Locate the cell with the specified text and output its (X, Y) center coordinate. 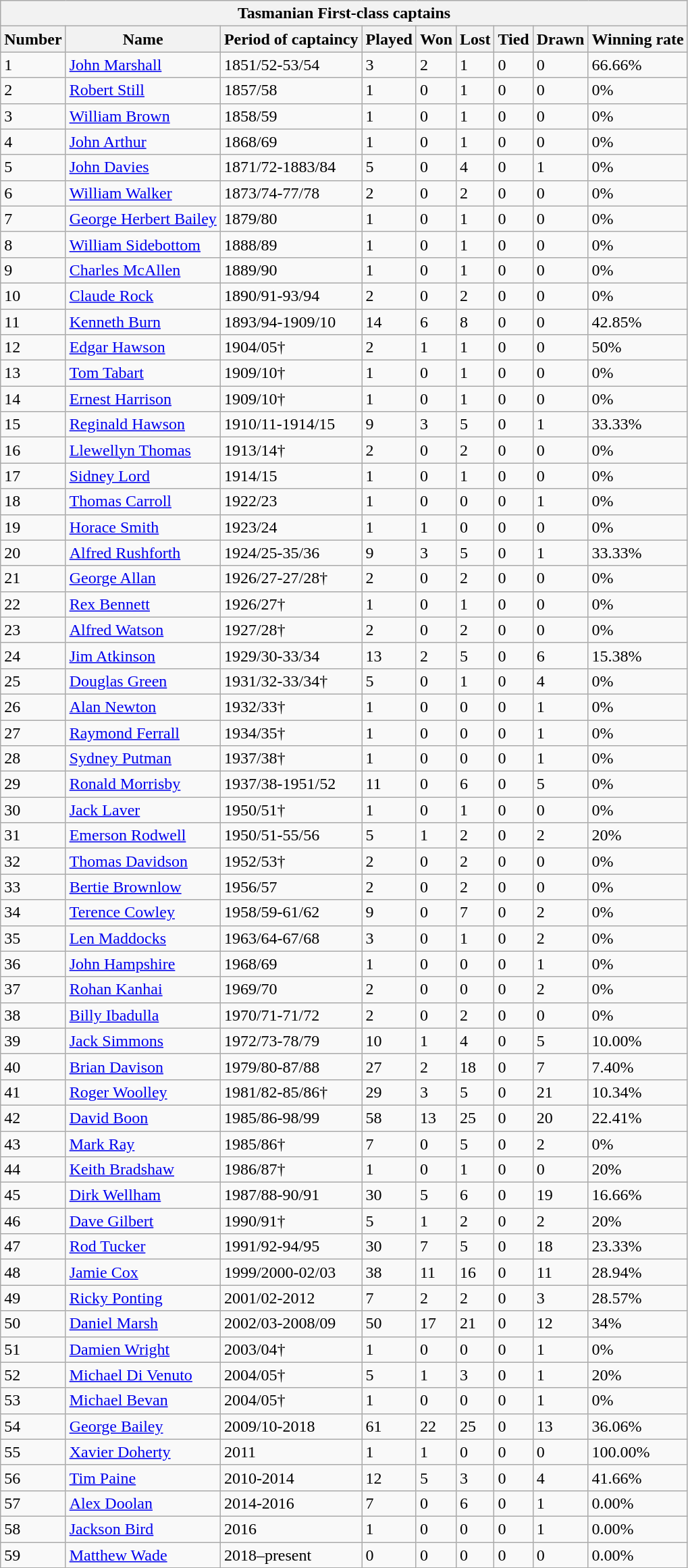
John Marshall (143, 65)
1910/11-1914/15 (291, 425)
Alex Doolan (143, 1503)
1890/91-93/94 (291, 296)
100.00% (637, 1452)
54 (33, 1426)
Reginald Hawson (143, 425)
1923/24 (291, 527)
Xavier Doherty (143, 1452)
2018–present (291, 1555)
47 (33, 1247)
Roger Woolley (143, 1092)
23.33% (637, 1247)
Jackson Bird (143, 1529)
1924/25-35/36 (291, 553)
Drawn (560, 39)
William Brown (143, 116)
66.66% (637, 65)
Lost (475, 39)
Billy Ibadulla (143, 1015)
Alfred Rushforth (143, 553)
1879/80 (291, 219)
1931/32-33/34† (291, 681)
34 (33, 913)
48 (33, 1272)
1926/27-27/28† (291, 578)
Thomas Davidson (143, 861)
John Davies (143, 167)
Alan Newton (143, 707)
Horace Smith (143, 527)
1937/38† (291, 759)
50% (637, 348)
Kenneth Burn (143, 322)
Period of captaincy (291, 39)
1969/70 (291, 990)
15 (33, 425)
31 (33, 836)
Rohan Kanhai (143, 990)
16.66% (637, 1195)
45 (33, 1195)
28 (33, 759)
Llewellyn Thomas (143, 450)
2009/10-2018 (291, 1426)
1985/86-98/99 (291, 1118)
Jim Atkinson (143, 655)
George Bailey (143, 1426)
1932/33† (291, 707)
Jamie Cox (143, 1272)
42.85% (637, 322)
Tim Paine (143, 1478)
53 (33, 1401)
Number (33, 39)
Douglas Green (143, 681)
2001/02-2012 (291, 1298)
Damien Wright (143, 1349)
52 (33, 1375)
2003/04† (291, 1349)
36 (33, 964)
51 (33, 1349)
1873/74-77/78 (291, 193)
1958/59-61/62 (291, 913)
Ronald Morrisby (143, 784)
61 (389, 1426)
1999/2000-02/03 (291, 1272)
1851/52-53/54 (291, 65)
Len Maddocks (143, 938)
Dave Gilbert (143, 1221)
1929/30-33/34 (291, 655)
Terence Cowley (143, 913)
37 (33, 990)
28.57% (637, 1298)
57 (33, 1503)
2016 (291, 1529)
William Sidebottom (143, 244)
41.66% (637, 1478)
Rex Bennett (143, 604)
26 (33, 707)
Played (389, 39)
2002/03-2008/09 (291, 1324)
49 (33, 1298)
Daniel Marsh (143, 1324)
John Hampshire (143, 964)
Tied (513, 39)
1950/51† (291, 810)
2011 (291, 1452)
28.94% (637, 1272)
William Walker (143, 193)
George Herbert Bailey (143, 219)
1963/64-67/68 (291, 938)
46 (33, 1221)
2010-2014 (291, 1478)
John Arthur (143, 142)
1986/87† (291, 1170)
Dirk Wellham (143, 1195)
Sydney Putman (143, 759)
1868/69 (291, 142)
1972/73-78/79 (291, 1041)
1950/51-55/56 (291, 836)
1981/82-85/86† (291, 1092)
Ernest Harrison (143, 399)
39 (33, 1041)
Claude Rock (143, 296)
56 (33, 1478)
44 (33, 1170)
2014-2016 (291, 1503)
10.00% (637, 1041)
Rod Tucker (143, 1247)
Edgar Hawson (143, 348)
Sidney Lord (143, 476)
Mark Ray (143, 1144)
43 (33, 1144)
1987/88-90/91 (291, 1195)
Winning rate (637, 39)
Jack Simmons (143, 1041)
1979/80-87/88 (291, 1066)
1968/69 (291, 964)
1927/28† (291, 630)
1889/90 (291, 270)
22.41% (637, 1118)
Thomas Carroll (143, 502)
42 (33, 1118)
1913/14† (291, 450)
34% (637, 1324)
1893/94-1909/10 (291, 322)
1926/27† (291, 604)
Keith Bradshaw (143, 1170)
1985/86† (291, 1144)
Name (143, 39)
40 (33, 1066)
George Allan (143, 578)
Ricky Ponting (143, 1298)
33 (33, 887)
41 (33, 1092)
Won (436, 39)
23 (33, 630)
Tasmanian First-class captains (344, 13)
7.40% (637, 1066)
59 (33, 1555)
1952/53† (291, 861)
Bertie Brownlow (143, 887)
1970/71-71/72 (291, 1015)
1937/38-1951/52 (291, 784)
1956/57 (291, 887)
15.38% (637, 655)
1871/72-1883/84 (291, 167)
Michael Bevan (143, 1401)
35 (33, 938)
1990/91† (291, 1221)
Tom Tabart (143, 373)
1857/58 (291, 90)
36.06% (637, 1426)
10.34% (637, 1092)
1858/59 (291, 116)
Alfred Watson (143, 630)
David Boon (143, 1118)
24 (33, 655)
1934/35† (291, 732)
Matthew Wade (143, 1555)
Charles McAllen (143, 270)
Robert Still (143, 90)
1904/05† (291, 348)
1991/92-94/95 (291, 1247)
Brian Davison (143, 1066)
1922/23 (291, 502)
Michael Di Venuto (143, 1375)
1914/15 (291, 476)
Raymond Ferrall (143, 732)
Emerson Rodwell (143, 836)
1888/89 (291, 244)
Jack Laver (143, 810)
55 (33, 1452)
32 (33, 861)
